Return (x, y) of the center of cell containing provided text 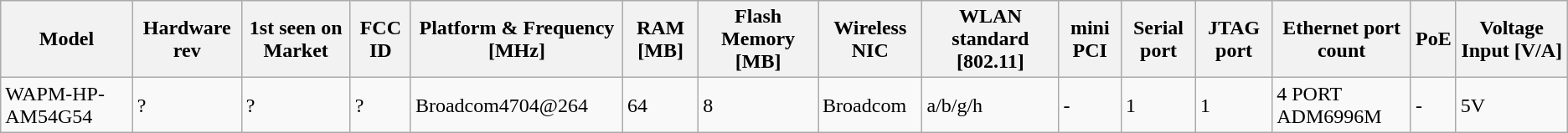
Voltage Input [V/A] (1511, 39)
RAM [MB] (661, 39)
Broadcom (870, 105)
Wireless NIC (870, 39)
64 (661, 105)
8 (759, 105)
Ethernet port count (1342, 39)
1st seen on Market (296, 39)
FCC ID (380, 39)
JTAG port (1235, 39)
mini PCI (1091, 39)
WLAN standard [802.11] (990, 39)
4 PORT ADM6996M (1342, 105)
a/b/g/h (990, 105)
Serial port (1159, 39)
Hardware rev (187, 39)
PoE (1433, 39)
Platform & Frequency [MHz] (516, 39)
5V (1511, 105)
Model (67, 39)
Broadcom4704@264 (516, 105)
WAPM-HP-AM54G54 (67, 105)
Flash Memory [MB] (759, 39)
